Scan for the cell matching the given text and deliver its [X, Y] coordinate at center. 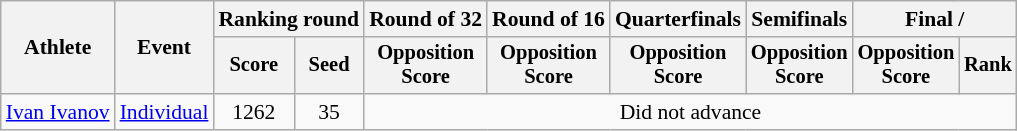
1262 [254, 112]
Ivan Ivanov [58, 112]
Round of 32 [426, 19]
Did not advance [690, 112]
Quarterfinals [678, 19]
Ranking round [288, 19]
Athlete [58, 48]
Final / [935, 19]
Round of 16 [548, 19]
Rank [988, 66]
Individual [164, 112]
Score [254, 66]
Seed [329, 66]
Semifinals [800, 19]
Event [164, 48]
35 [329, 112]
